For the text-containing cell, return its midpoint in (X, Y) coordinate format. 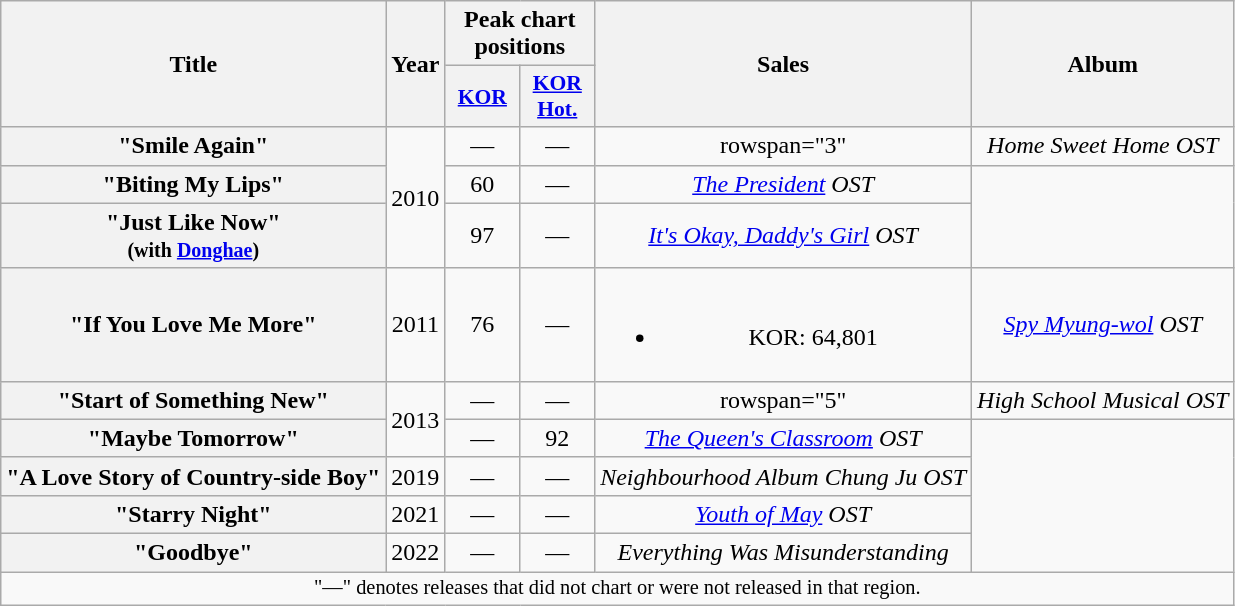
2013 (416, 419)
High School Musical OST (1103, 400)
Spy Myung-wol OST (1103, 324)
"Smile Again" (194, 146)
76 (482, 324)
KORHot. (558, 96)
Youth of May OST (784, 514)
KOR (482, 96)
Peak chartpositions (520, 34)
"Start of Something New" (194, 400)
KOR: 64,801 (784, 324)
Home Sweet Home OST (1103, 146)
Year (416, 64)
"A Love Story of Country-side Boy" (194, 476)
"Biting My Lips" (194, 184)
The Queen's Classroom OST (784, 438)
2010 (416, 198)
"Goodbye" (194, 552)
"Starry Night" (194, 514)
The President OST (784, 184)
Neighbourhood Album Chung Ju OST (784, 476)
Everything Was Misunderstanding (784, 552)
60 (482, 184)
2021 (416, 514)
It's Okay, Daddy's Girl OST (784, 236)
92 (558, 438)
Album (1103, 64)
2022 (416, 552)
"If You Love Me More" (194, 324)
rowspan="3" (784, 146)
2011 (416, 324)
"Maybe Tomorrow" (194, 438)
"—" denotes releases that did not chart or were not released in that region. (618, 589)
"Just Like Now" (with Donghae) (194, 236)
97 (482, 236)
2019 (416, 476)
Sales (784, 64)
Title (194, 64)
rowspan="5" (784, 400)
